Output the (X, Y) coordinate of the center of the cell containing the given text.  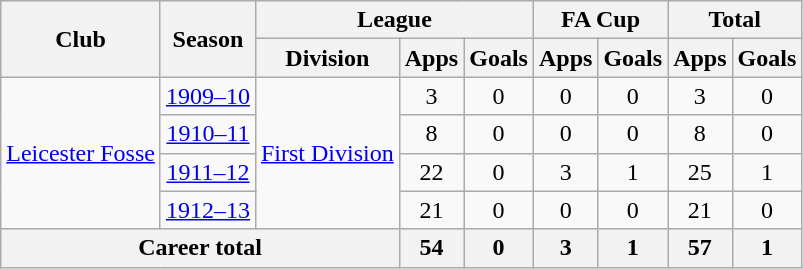
57 (700, 248)
1910–11 (208, 134)
Club (81, 39)
54 (431, 248)
Season (208, 39)
Division (327, 58)
25 (700, 172)
22 (431, 172)
1911–12 (208, 172)
League (394, 20)
Leicester Fosse (81, 153)
Career total (200, 248)
Total (735, 20)
1912–13 (208, 210)
FA Cup (600, 20)
1909–10 (208, 96)
First Division (327, 153)
